Return (X, Y) of the center of cell containing provided text 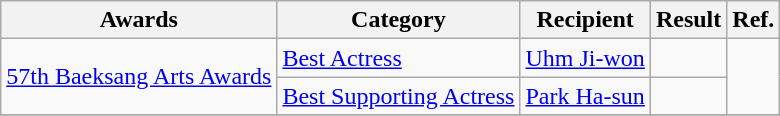
Best Actress (398, 58)
Ref. (754, 20)
57th Baeksang Arts Awards (139, 77)
Result (688, 20)
Park Ha-sun (585, 96)
Recipient (585, 20)
Uhm Ji-won (585, 58)
Category (398, 20)
Best Supporting Actress (398, 96)
Awards (139, 20)
